Return [x, y] of the center of cell containing provided text 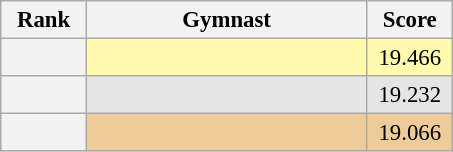
Score [410, 20]
19.466 [410, 58]
Rank [44, 20]
19.066 [410, 133]
Gymnast [226, 20]
19.232 [410, 95]
